Detect which cell encompasses the target text, then output its [x, y] center coordinate. 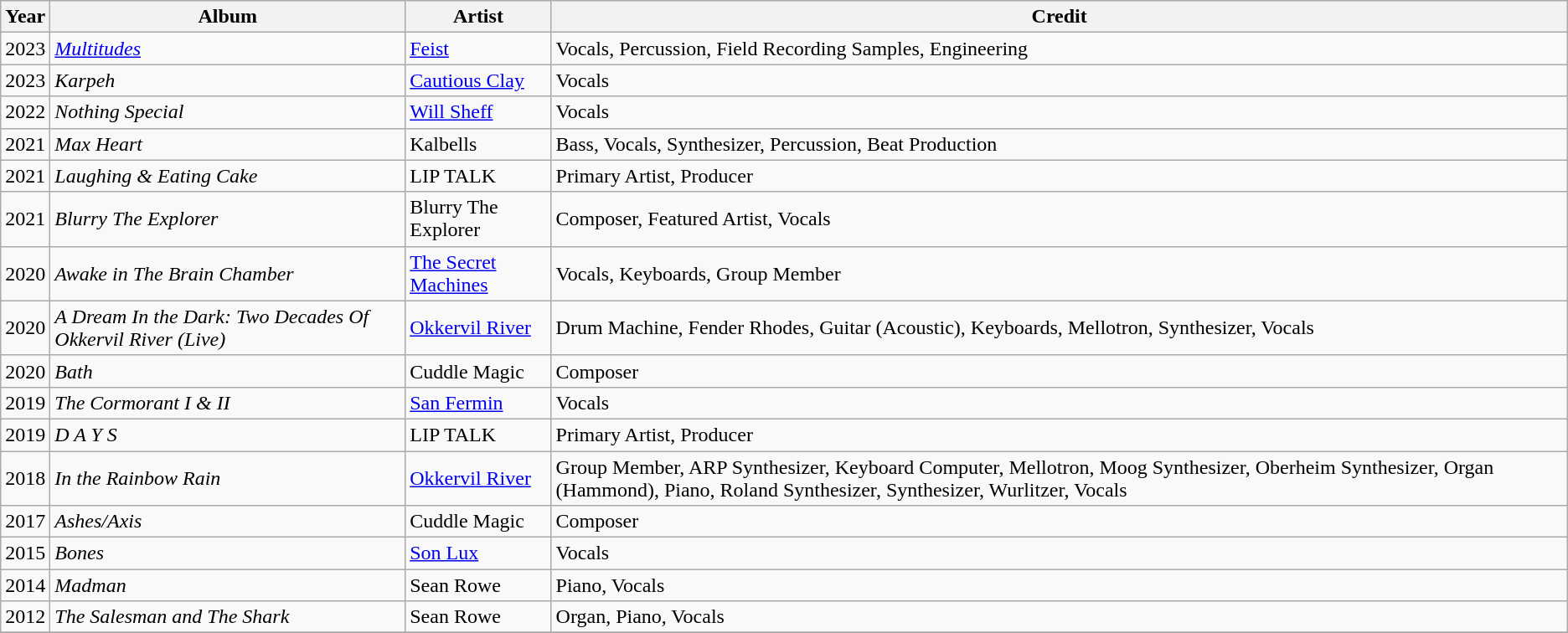
In the Rainbow Rain [228, 477]
Son Lux [478, 553]
The Cormorant I & II [228, 403]
2017 [25, 522]
Awake in The Brain Chamber [228, 273]
Artist [478, 17]
Composer, Featured Artist, Vocals [1059, 219]
Bath [228, 371]
Credit [1059, 17]
D A Y S [228, 435]
Piano, Vocals [1059, 585]
Laughing & Eating Cake [228, 176]
2015 [25, 553]
Year [25, 17]
Nothing Special [228, 112]
The Salesman and The Shark [228, 617]
2014 [25, 585]
Bones [228, 553]
2018 [25, 477]
Album [228, 17]
Ashes/Axis [228, 522]
The Secret Machines [478, 273]
Bass, Vocals, Synthesizer, Percussion, Beat Production [1059, 144]
Madman [228, 585]
Cautious Clay [478, 80]
Drum Machine, Fender Rhodes, Guitar (Acoustic), Keyboards, Mellotron, Synthesizer, Vocals [1059, 328]
Vocals, Keyboards, Group Member [1059, 273]
Max Heart [228, 144]
San Fermin [478, 403]
Vocals, Percussion, Field Recording Samples, Engineering [1059, 49]
2022 [25, 112]
Will Sheff [478, 112]
Organ, Piano, Vocals [1059, 617]
2012 [25, 617]
Kalbells [478, 144]
Multitudes [228, 49]
Feist [478, 49]
Karpeh [228, 80]
A Dream In the Dark: Two Decades Of Okkervil River (Live) [228, 328]
